Find where the given text appears and provide that cell's center as (x, y) coordinate. 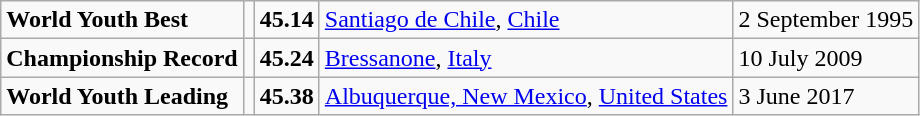
Santiago de Chile, Chile (526, 20)
10 July 2009 (826, 58)
Championship Record (122, 58)
45.14 (286, 20)
2 September 1995 (826, 20)
Bressanone, Italy (526, 58)
World Youth Best (122, 20)
3 June 2017 (826, 96)
45.24 (286, 58)
45.38 (286, 96)
Albuquerque, New Mexico, United States (526, 96)
World Youth Leading (122, 96)
